Detect which cell encompasses the target text, then output its [X, Y] center coordinate. 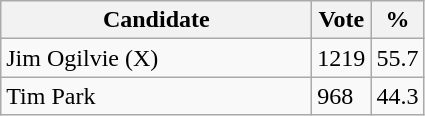
Vote [342, 20]
968 [342, 96]
55.7 [398, 58]
Tim Park [156, 96]
% [398, 20]
44.3 [398, 96]
Candidate [156, 20]
Jim Ogilvie (X) [156, 58]
1219 [342, 58]
